Extract the [x, y] coordinate from the center of the cell holding the provided text.  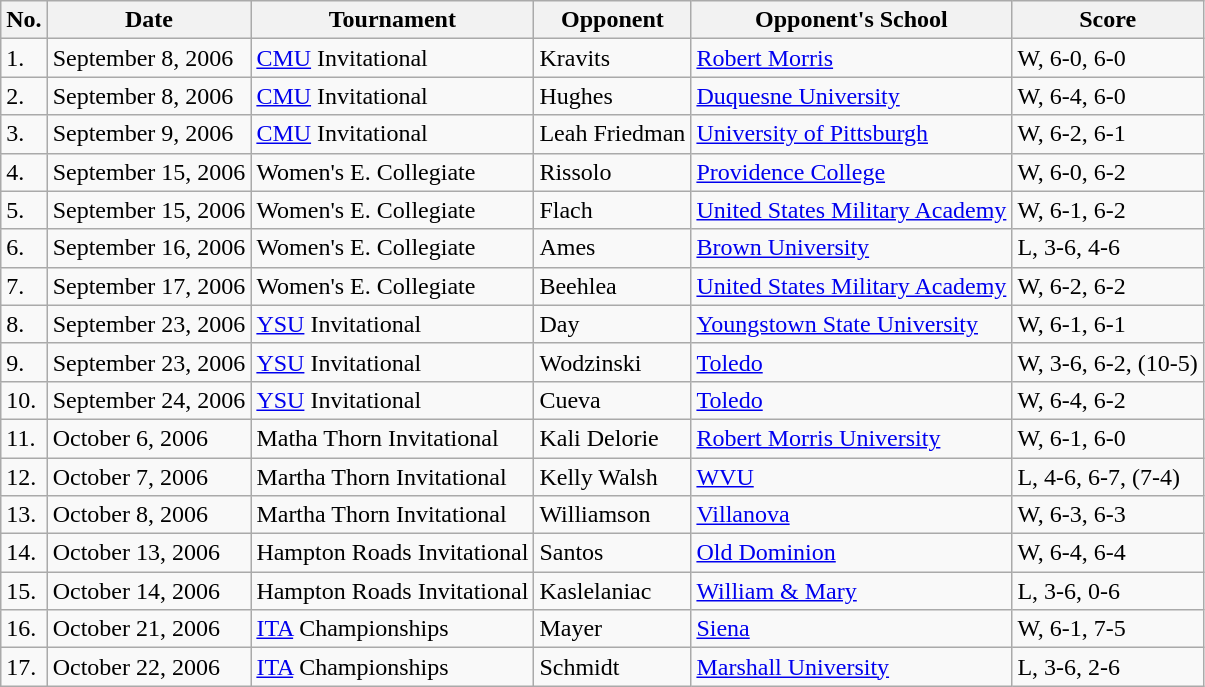
Matha Thorn Invitational [392, 438]
W, 6-4, 6-0 [1108, 96]
Providence College [852, 172]
September 9, 2006 [149, 134]
6. [24, 248]
12. [24, 477]
5. [24, 210]
Mayer [612, 629]
W, 6-4, 6-4 [1108, 553]
L, 3-6, 4-6 [1108, 248]
W, 3-6, 6-2, (10-5) [1108, 362]
October 22, 2006 [149, 667]
September 16, 2006 [149, 248]
October 14, 2006 [149, 591]
2. [24, 96]
7. [24, 286]
Leah Friedman [612, 134]
Rissolo [612, 172]
Opponent [612, 20]
Kaslelaniac [612, 591]
Wodzinski [612, 362]
Robert Morris University [852, 438]
Beehlea [612, 286]
16. [24, 629]
1. [24, 58]
W, 6-1, 6-2 [1108, 210]
13. [24, 515]
Santos [612, 553]
L, 4-6, 6-7, (7-4) [1108, 477]
Brown University [852, 248]
Youngstown State University [852, 324]
Robert Morris [852, 58]
15. [24, 591]
9. [24, 362]
L, 3-6, 0-6 [1108, 591]
October 8, 2006 [149, 515]
September 17, 2006 [149, 286]
William & Mary [852, 591]
W, 6-0, 6-0 [1108, 58]
Ames [612, 248]
W, 6-2, 6-2 [1108, 286]
W, 6-1, 7-5 [1108, 629]
Date [149, 20]
10. [24, 400]
L, 3-6, 2-6 [1108, 667]
Williamson [612, 515]
Day [612, 324]
Siena [852, 629]
September 24, 2006 [149, 400]
Villanova [852, 515]
WVU [852, 477]
Flach [612, 210]
11. [24, 438]
Kravits [612, 58]
17. [24, 667]
Opponent's School [852, 20]
W, 6-1, 6-1 [1108, 324]
3. [24, 134]
Kali Delorie [612, 438]
October 7, 2006 [149, 477]
University of Pittsburgh [852, 134]
October 21, 2006 [149, 629]
W, 6-3, 6-3 [1108, 515]
October 13, 2006 [149, 553]
Old Dominion [852, 553]
W, 6-4, 6-2 [1108, 400]
W, 6-2, 6-1 [1108, 134]
Tournament [392, 20]
Duquesne University [852, 96]
Hughes [612, 96]
W, 6-1, 6-0 [1108, 438]
Kelly Walsh [612, 477]
8. [24, 324]
4. [24, 172]
14. [24, 553]
Score [1108, 20]
Marshall University [852, 667]
Schmidt [612, 667]
October 6, 2006 [149, 438]
Cueva [612, 400]
No. [24, 20]
W, 6-0, 6-2 [1108, 172]
